Determine the [x, y] coordinate at the center of the cell enclosing the given text.  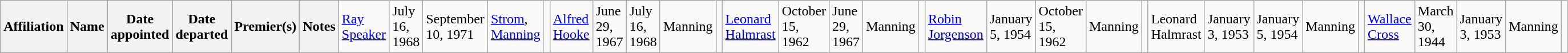
Date departed [202, 27]
Strom, Manning [515, 27]
Notes [319, 27]
Robin Jorgenson [956, 27]
March 30, 1944 [1436, 27]
Affiliation [34, 27]
Wallace Cross [1390, 27]
Alfred Hooke [571, 27]
Ray Speaker [364, 27]
Premier(s) [265, 27]
September 10, 1971 [456, 27]
Name [87, 27]
Date appointed [140, 27]
